Determine the (X, Y) coordinate at the center of the cell enclosing the given text.  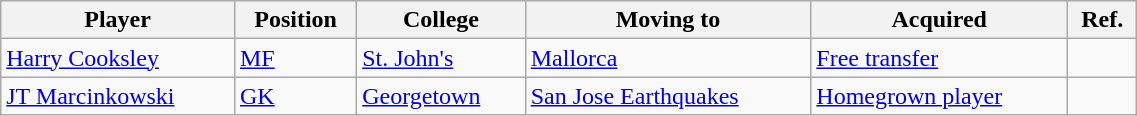
Acquired (940, 20)
Player (118, 20)
GK (295, 96)
Homegrown player (940, 96)
St. John's (442, 58)
Free transfer (940, 58)
Moving to (668, 20)
College (442, 20)
Mallorca (668, 58)
San Jose Earthquakes (668, 96)
Georgetown (442, 96)
JT Marcinkowski (118, 96)
Ref. (1102, 20)
MF (295, 58)
Position (295, 20)
Harry Cooksley (118, 58)
